Identify which cell holds the provided text, then report its [X, Y] central coordinate. 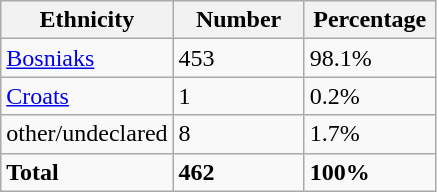
other/undeclared [87, 134]
1.7% [370, 134]
Total [87, 172]
100% [370, 172]
Croats [87, 96]
1 [238, 96]
Percentage [370, 20]
453 [238, 58]
Bosniaks [87, 58]
8 [238, 134]
0.2% [370, 96]
Ethnicity [87, 20]
Number [238, 20]
462 [238, 172]
98.1% [370, 58]
